Scan for the cell matching the given text and deliver its [x, y] coordinate at center. 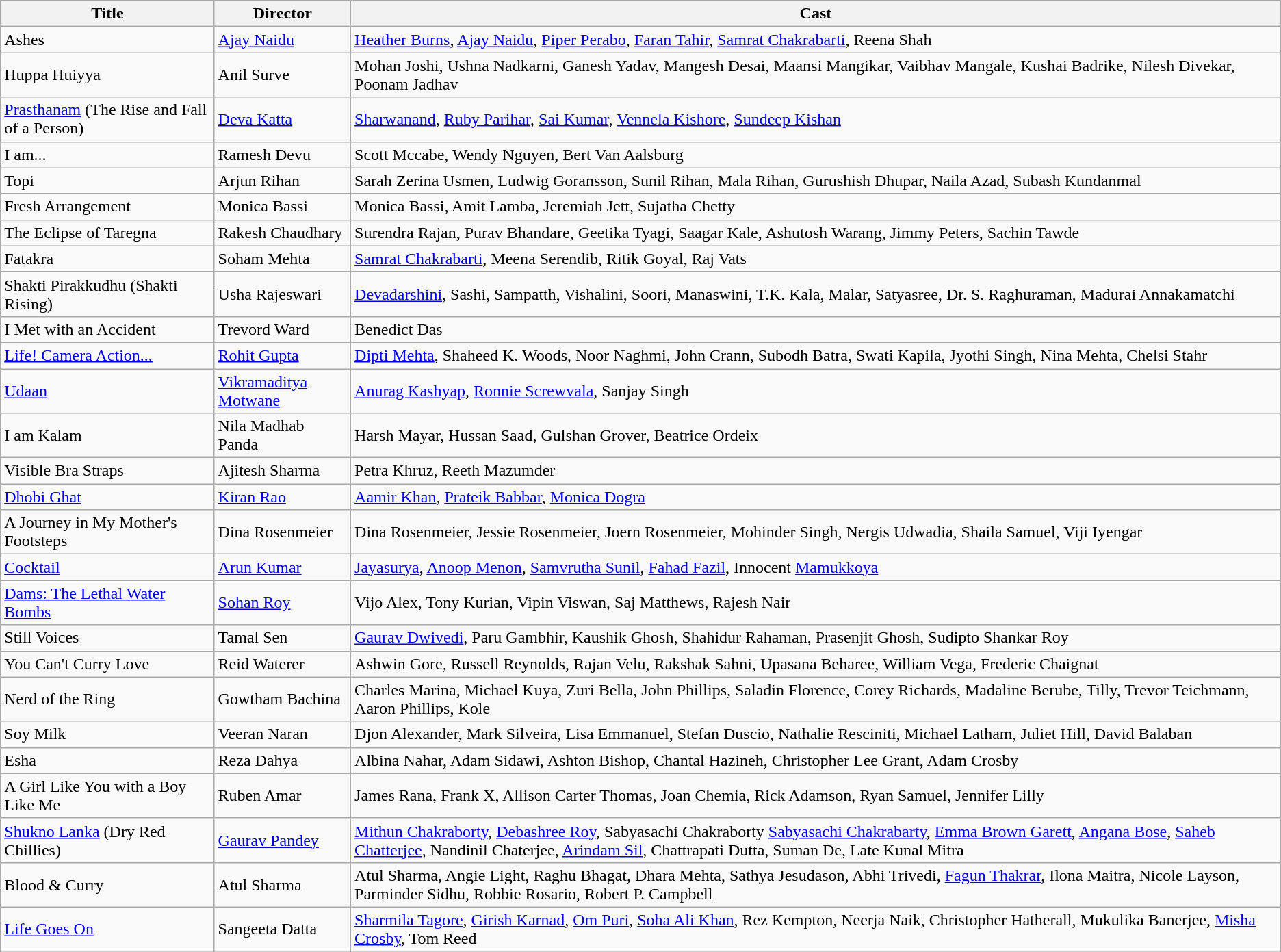
Title [107, 14]
Vikramaditya Motwane [283, 390]
Blood & Curry [107, 884]
A Journey in My Mother's Footsteps [107, 532]
Petra Khruz, Reeth Mazumder [816, 471]
Reid Waterer [283, 664]
Albina Nahar, Adam Sidawi, Ashton Bishop, Chantal Hazineh, Christopher Lee Grant, Adam Crosby [816, 760]
Harsh Mayar, Hussan Saad, Gulshan Grover, Beatrice Ordeix [816, 435]
Kiran Rao [283, 497]
Samrat Chakrabarti, Meena Serendib, Ritik Goyal, Raj Vats [816, 259]
Arun Kumar [283, 567]
Prasthanam (The Rise and Fall of a Person) [107, 119]
Udaan [107, 390]
Ajay Naidu [283, 40]
Reza Dahya [283, 760]
Gowtham Bachina [283, 699]
Rakesh Chaudhary [283, 233]
I am Kalam [107, 435]
Scott Mccabe, Wendy Nguyen, Bert Van Aalsburg [816, 155]
Nila Madhab Panda [283, 435]
Gaurav Dwivedi, Paru Gambhir, Kaushik Ghosh, Shahidur Rahaman, Prasenjit Ghosh, Sudipto Shankar Roy [816, 638]
Ramesh Devu [283, 155]
Cast [816, 14]
Sharwanand, Ruby Parihar, Sai Kumar, Vennela Kishore, Sundeep Kishan [816, 119]
Dhobi Ghat [107, 497]
Usha Rajeswari [283, 294]
Ashwin Gore, Russell Reynolds, Rajan Velu, Rakshak Sahni, Upasana Beharee, William Vega, Frederic Chaignat [816, 664]
Shukno Lanka (Dry Red Chillies) [107, 840]
Visible Bra Straps [107, 471]
Huppa Huiyya [107, 75]
Life! Camera Action... [107, 355]
James Rana, Frank X, Allison Carter Thomas, Joan Chemia, Rick Adamson, Ryan Samuel, Jennifer Lilly [816, 795]
You Can't Curry Love [107, 664]
Anil Surve [283, 75]
Dams: The Lethal Water Bombs [107, 602]
I am... [107, 155]
Sohan Roy [283, 602]
Soy Milk [107, 734]
Sangeeta Datta [283, 929]
Topi [107, 181]
Shakti Pirakkudhu (Shakti Rising) [107, 294]
Vijo Alex, Tony Kurian, Vipin Viswan, Saj Matthews, Rajesh Nair [816, 602]
Soham Mehta [283, 259]
Fresh Arrangement [107, 207]
Cocktail [107, 567]
Tamal Sen [283, 638]
Sarah Zerina Usmen, Ludwig Goransson, Sunil Rihan, Mala Rihan, Gurushish Dhupar, Naila Azad, Subash Kundanmal [816, 181]
Dina Rosenmeier [283, 532]
A Girl Like You with a Boy Like Me [107, 795]
Gaurav Pandey [283, 840]
Deva Katta [283, 119]
Benedict Das [816, 329]
Rohit Gupta [283, 355]
Surendra Rajan, Purav Bhandare, Geetika Tyagi, Saagar Kale, Ashutosh Warang, Jimmy Peters, Sachin Tawde [816, 233]
Devadarshini, Sashi, Sampatth, Vishalini, Soori, Manaswini, T.K. Kala, Malar, Satyasree, Dr. S. Raghuraman, Madurai Annakamatchi [816, 294]
Atul Sharma [283, 884]
Still Voices [107, 638]
Trevord Ward [283, 329]
Arjun Rihan [283, 181]
Nerd of the Ring [107, 699]
Dina Rosenmeier, Jessie Rosenmeier, Joern Rosenmeier, Mohinder Singh, Nergis Udwadia, Shaila Samuel, Viji Iyengar [816, 532]
Jayasurya, Anoop Menon, Samvrutha Sunil, Fahad Fazil, Innocent Mamukkoya [816, 567]
Aamir Khan, Prateik Babbar, Monica Dogra [816, 497]
Esha [107, 760]
Monica Bassi [283, 207]
Life Goes On [107, 929]
I Met with an Accident [107, 329]
Dipti Mehta, Shaheed K. Woods, Noor Naghmi, John Crann, Subodh Batra, Swati Kapila, Jyothi Singh, Nina Mehta, Chelsi Stahr [816, 355]
Anurag Kashyap, Ronnie Screwvala, Sanjay Singh [816, 390]
Ashes [107, 40]
Djon Alexander, Mark Silveira, Lisa Emmanuel, Stefan Duscio, Nathalie Resciniti, Michael Latham, Juliet Hill, David Balaban [816, 734]
Ruben Amar [283, 795]
Sharmila Tagore, Girish Karnad, Om Puri, Soha Ali Khan, Rez Kempton, Neerja Naik, Christopher Hatherall, Mukulika Banerjee, Misha Crosby, Tom Reed [816, 929]
Director [283, 14]
The Eclipse of Taregna [107, 233]
Veeran Naran [283, 734]
Monica Bassi, Amit Lamba, Jeremiah Jett, Sujatha Chetty [816, 207]
Ajitesh Sharma [283, 471]
Heather Burns, Ajay Naidu, Piper Perabo, Faran Tahir, Samrat Chakrabarti, Reena Shah [816, 40]
Mohan Joshi, Ushna Nadkarni, Ganesh Yadav, Mangesh Desai, Maansi Mangikar, Vaibhav Mangale, Kushai Badrike, Nilesh Divekar, Poonam Jadhav [816, 75]
Fatakra [107, 259]
